Pinpoint the cell where the given text exists, returning its (X, Y) midpoint coordinate. 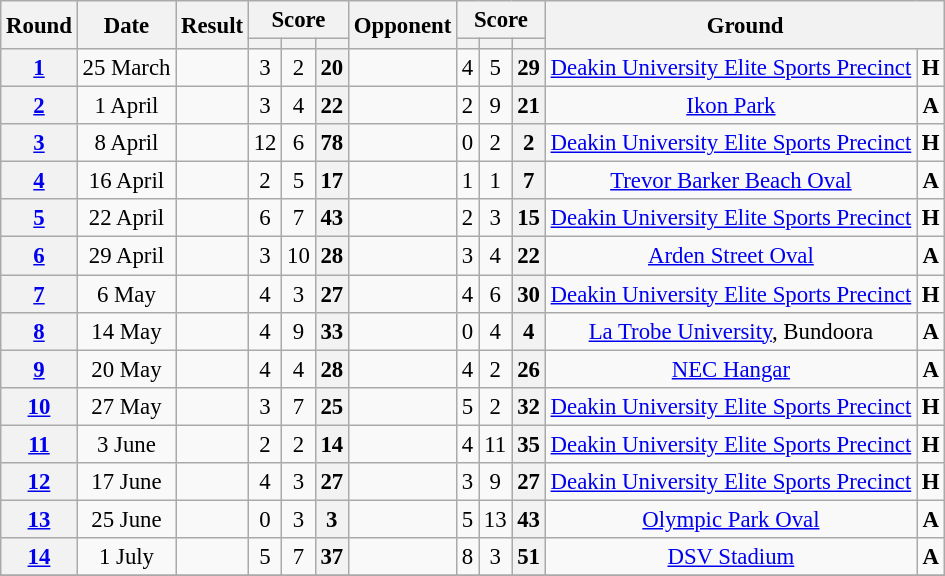
20 (332, 68)
Ground (745, 25)
25 (332, 406)
51 (528, 557)
1 July (126, 557)
17 June (126, 482)
21 (528, 106)
17 (332, 181)
14 May (126, 331)
29 (528, 68)
20 May (126, 369)
29 April (126, 256)
6 May (126, 294)
27 May (126, 406)
15 (528, 219)
33 (332, 331)
16 April (126, 181)
30 (528, 294)
8 April (126, 143)
Date (126, 25)
32 (528, 406)
78 (332, 143)
26 (528, 369)
Opponent (402, 25)
37 (332, 557)
Trevor Barker Beach Oval (730, 181)
35 (528, 444)
Olympic Park Oval (730, 519)
25 June (126, 519)
1 April (126, 106)
25 March (126, 68)
Arden Street Oval (730, 256)
La Trobe University, Bundoora (730, 331)
Result (212, 25)
Round (39, 25)
NEC Hangar (730, 369)
DSV Stadium (730, 557)
3 June (126, 444)
22 April (126, 219)
Ikon Park (730, 106)
